Output the (x, y) coordinate of the center of the cell containing the given text.  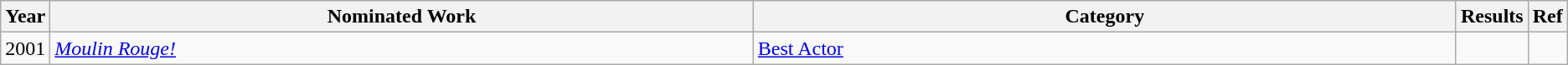
Results (1492, 17)
Nominated Work (402, 17)
Year (25, 17)
2001 (25, 48)
Moulin Rouge! (402, 48)
Ref (1548, 17)
Best Actor (1104, 48)
Category (1104, 17)
